Locate the cell with the specified text and output its [X, Y] center coordinate. 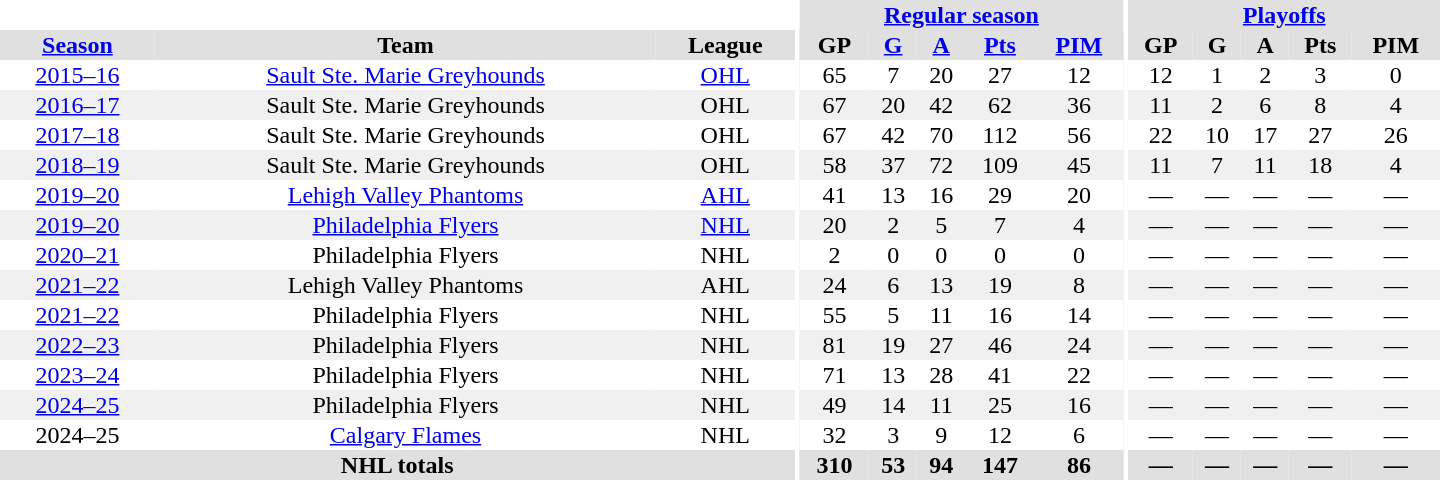
10 [1217, 135]
25 [1000, 405]
Season [78, 45]
37 [893, 165]
109 [1000, 165]
2022–23 [78, 345]
45 [1079, 165]
65 [834, 75]
2018–19 [78, 165]
71 [834, 375]
81 [834, 345]
36 [1079, 105]
9 [941, 435]
62 [1000, 105]
2020–21 [78, 255]
2015–16 [78, 75]
League [725, 45]
NHL totals [397, 465]
26 [1396, 135]
2023–24 [78, 375]
56 [1079, 135]
2016–17 [78, 105]
32 [834, 435]
53 [893, 465]
94 [941, 465]
29 [1000, 195]
49 [834, 405]
46 [1000, 345]
55 [834, 315]
58 [834, 165]
70 [941, 135]
310 [834, 465]
Regular season [962, 15]
112 [1000, 135]
86 [1079, 465]
Team [406, 45]
Calgary Flames [406, 435]
2017–18 [78, 135]
18 [1320, 165]
147 [1000, 465]
17 [1265, 135]
72 [941, 165]
Playoffs [1284, 15]
28 [941, 375]
1 [1217, 75]
